Output the [X, Y] coordinate of the center of the cell containing the given text.  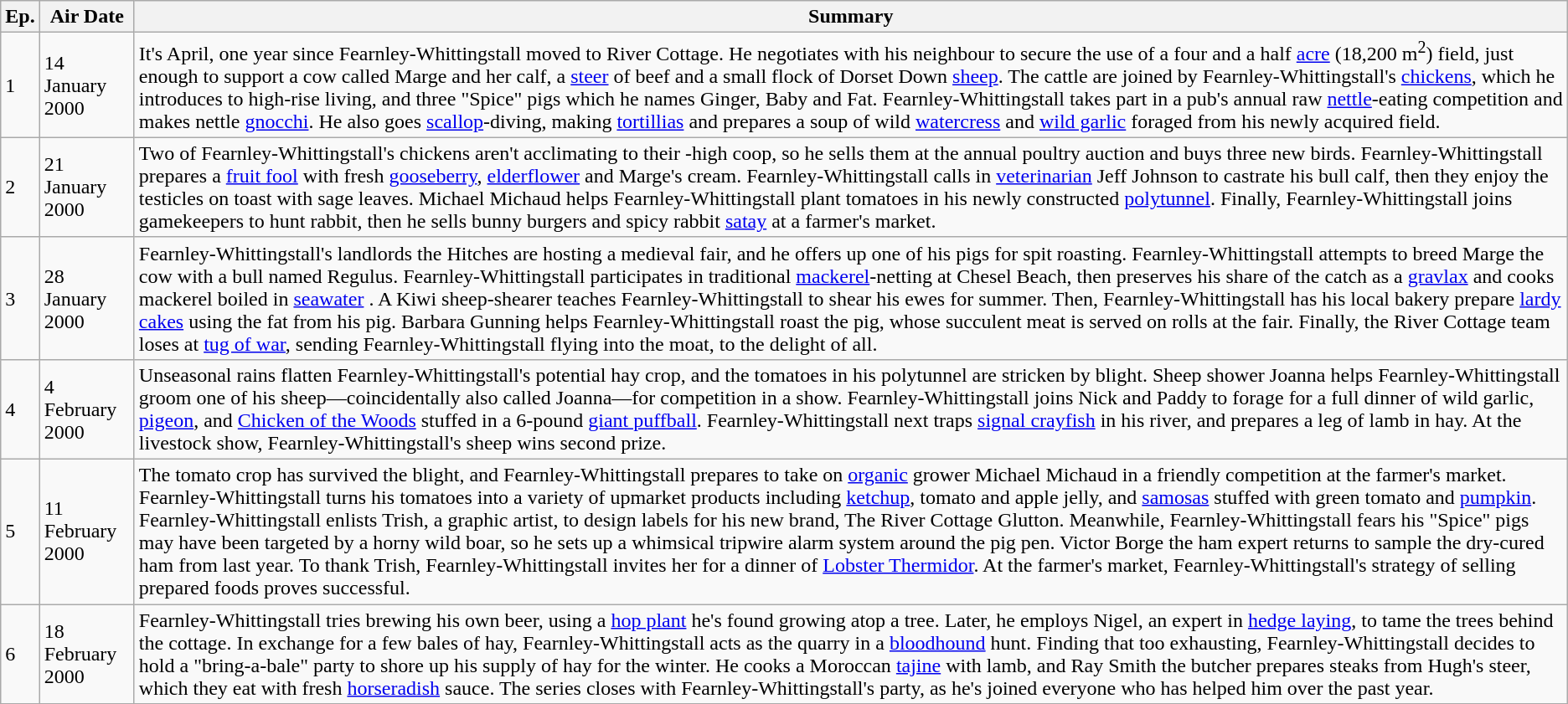
4 [20, 409]
14 January 2000 [87, 85]
4 February 2000 [87, 409]
Air Date [87, 17]
Summary [851, 17]
28 January 2000 [87, 298]
1 [20, 85]
11 February 2000 [87, 532]
5 [20, 532]
6 [20, 655]
2 [20, 188]
Ep. [20, 17]
18 February 2000 [87, 655]
3 [20, 298]
21 January 2000 [87, 188]
